Find where the given text appears and provide that cell's center as [X, Y] coordinate. 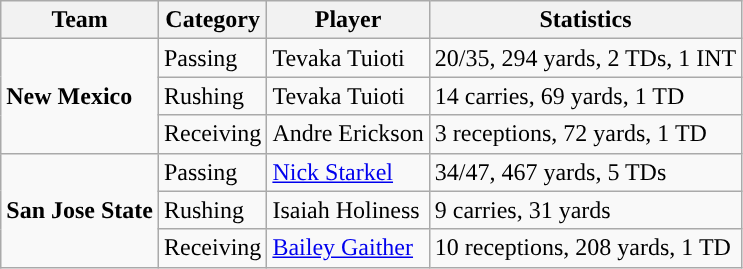
9 carries, 31 yards [586, 210]
Andre Erickson [348, 134]
San Jose State [80, 210]
Category [212, 20]
14 carries, 69 yards, 1 TD [586, 96]
Isaiah Holiness [348, 210]
Team [80, 20]
Bailey Gaither [348, 248]
Player [348, 20]
20/35, 294 yards, 2 TDs, 1 INT [586, 58]
10 receptions, 208 yards, 1 TD [586, 248]
New Mexico [80, 96]
34/47, 467 yards, 5 TDs [586, 172]
Statistics [586, 20]
Nick Starkel [348, 172]
3 receptions, 72 yards, 1 TD [586, 134]
